Provide the (X, Y) coordinate of the cell's center where the given text is located.  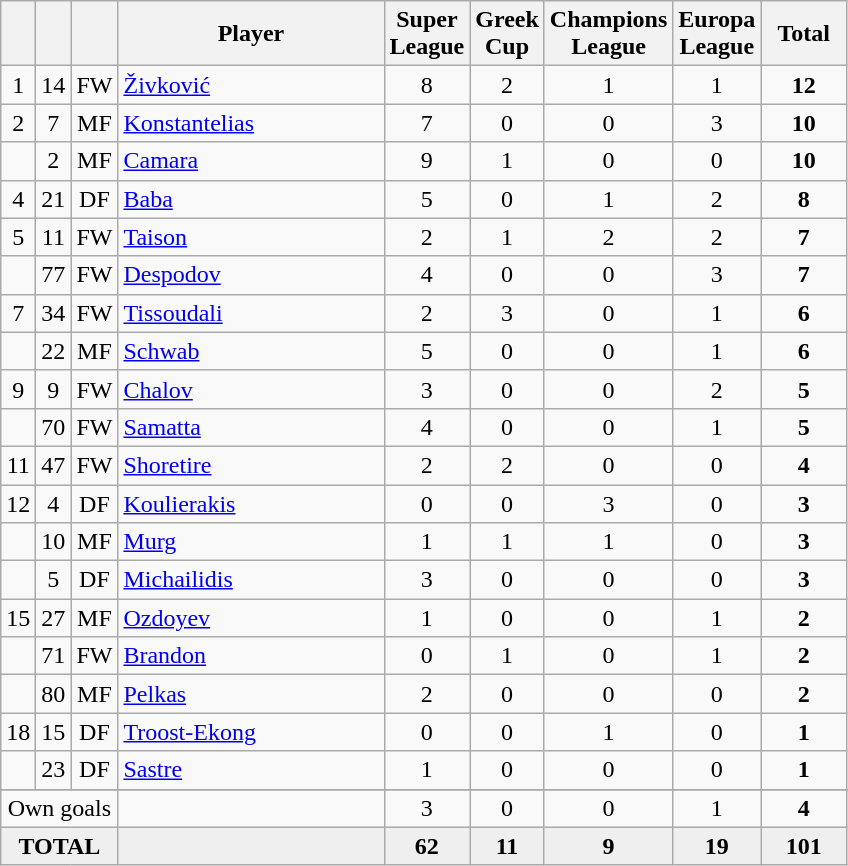
Živković (251, 85)
Player (251, 34)
19 (717, 846)
Brandon (251, 656)
Europa League (717, 34)
62 (427, 846)
TOTAL (60, 846)
Own goals (60, 808)
Super League (427, 34)
Baba (251, 199)
Total (804, 34)
47 (54, 465)
101 (804, 846)
Taison (251, 237)
71 (54, 656)
Despodov (251, 275)
Camara (251, 161)
18 (18, 732)
77 (54, 275)
Tissoudali (251, 313)
23 (54, 770)
Ozdoyev (251, 618)
Murg (251, 542)
Troost-Ekong (251, 732)
14 (54, 85)
Michailidis (251, 580)
Sastre (251, 770)
Konstantelias (251, 123)
Samatta (251, 427)
Shoretire (251, 465)
70 (54, 427)
Champions League (608, 34)
Greek Cup (508, 34)
80 (54, 694)
22 (54, 351)
Chalov (251, 389)
Pelkas (251, 694)
34 (54, 313)
Koulierakis (251, 503)
27 (54, 618)
Schwab (251, 351)
21 (54, 199)
